Return (x, y) of the center of cell containing provided text 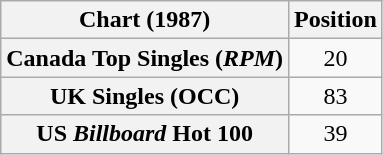
US Billboard Hot 100 (145, 134)
Canada Top Singles (RPM) (145, 58)
UK Singles (OCC) (145, 96)
Position (336, 20)
20 (336, 58)
Chart (1987) (145, 20)
39 (336, 134)
83 (336, 96)
